Identify which cell holds the provided text, then report its (x, y) central coordinate. 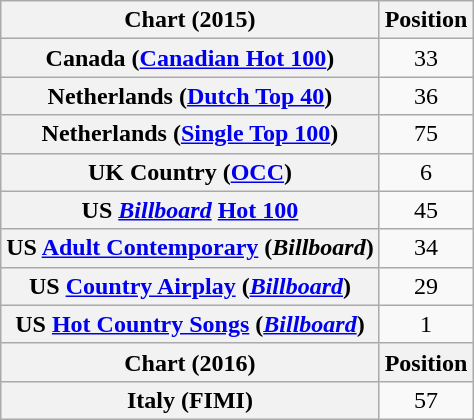
US Hot Country Songs (Billboard) (190, 324)
Chart (2016) (190, 362)
Netherlands (Single Top 100) (190, 134)
US Adult Contemporary (Billboard) (190, 248)
Netherlands (Dutch Top 40) (190, 96)
45 (426, 210)
57 (426, 400)
Italy (FIMI) (190, 400)
33 (426, 58)
US Country Airplay (Billboard) (190, 286)
Chart (2015) (190, 20)
29 (426, 286)
US Billboard Hot 100 (190, 210)
36 (426, 96)
75 (426, 134)
Canada (Canadian Hot 100) (190, 58)
6 (426, 172)
1 (426, 324)
34 (426, 248)
UK Country (OCC) (190, 172)
